Scan for the cell matching the given text and deliver its [x, y] coordinate at center. 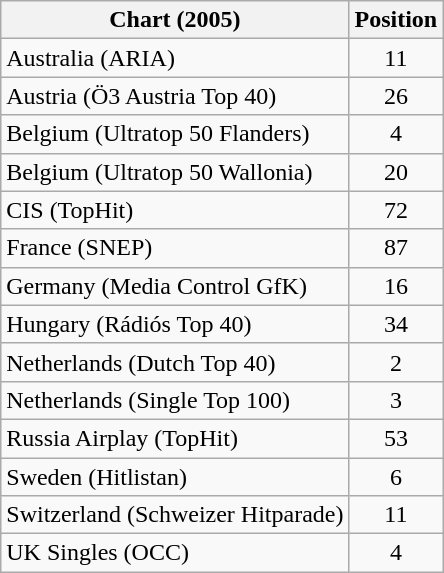
Belgium (Ultratop 50 Flanders) [175, 134]
Switzerland (Schweizer Hitparade) [175, 515]
Austria (Ö3 Austria Top 40) [175, 96]
Sweden (Hitlistan) [175, 477]
Netherlands (Dutch Top 40) [175, 362]
6 [396, 477]
72 [396, 210]
87 [396, 248]
34 [396, 324]
2 [396, 362]
Netherlands (Single Top 100) [175, 400]
Germany (Media Control GfK) [175, 286]
16 [396, 286]
Hungary (Rádiós Top 40) [175, 324]
France (SNEP) [175, 248]
53 [396, 438]
Position [396, 20]
Chart (2005) [175, 20]
20 [396, 172]
26 [396, 96]
3 [396, 400]
CIS (TopHit) [175, 210]
Belgium (Ultratop 50 Wallonia) [175, 172]
UK Singles (OCC) [175, 553]
Russia Airplay (TopHit) [175, 438]
Australia (ARIA) [175, 58]
